Output the [x, y] coordinate of the center of the cell containing the given text.  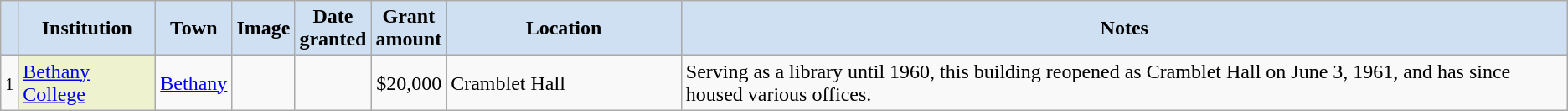
Serving as a library until 1960, this building reopened as Cramblet Hall on June 3, 1961, and has since housed various offices. [1124, 82]
1 [10, 82]
Bethany College [87, 82]
Town [194, 29]
Dategranted [333, 29]
Image [263, 29]
Bethany [194, 82]
Institution [87, 29]
Cramblet Hall [565, 82]
$20,000 [409, 82]
Location [565, 29]
Notes [1124, 29]
Grantamount [409, 29]
